From the cell containing the given text, extract its center point as (X, Y) coordinate. 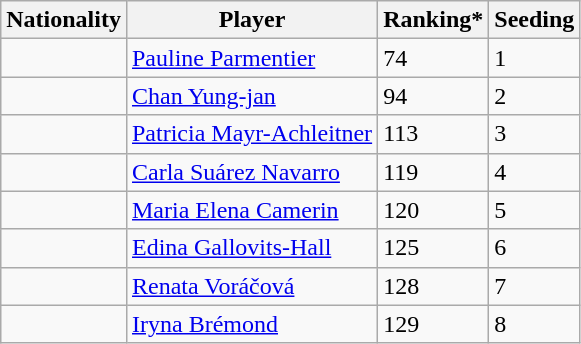
Carla Suárez Navarro (252, 172)
Iryna Brémond (252, 324)
129 (434, 324)
Nationality (64, 20)
6 (534, 248)
8 (534, 324)
4 (534, 172)
3 (534, 134)
74 (434, 58)
1 (534, 58)
Patricia Mayr-Achleitner (252, 134)
119 (434, 172)
2 (534, 96)
125 (434, 248)
Maria Elena Camerin (252, 210)
128 (434, 286)
7 (534, 286)
Edina Gallovits-Hall (252, 248)
120 (434, 210)
5 (534, 210)
Seeding (534, 20)
94 (434, 96)
Pauline Parmentier (252, 58)
Renata Voráčová (252, 286)
Ranking* (434, 20)
Chan Yung-jan (252, 96)
113 (434, 134)
Player (252, 20)
